Identify which cell holds the provided text, then report its [x, y] central coordinate. 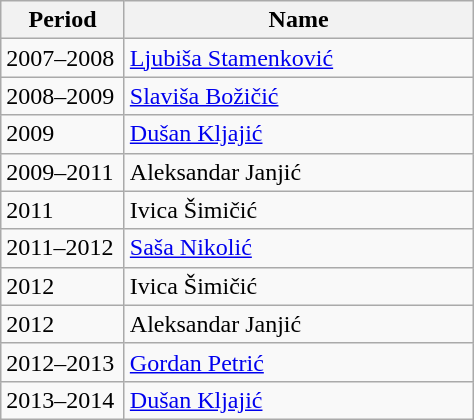
Saša Nikolić [298, 248]
2012–2013 [63, 362]
Period [63, 20]
2007–2008 [63, 58]
2011–2012 [63, 248]
Name [298, 20]
2013–2014 [63, 400]
2011 [63, 210]
2009–2011 [63, 172]
Slaviša Božičić [298, 96]
Ljubiša Stamenković [298, 58]
2009 [63, 134]
Gordan Petrić [298, 362]
2008–2009 [63, 96]
